Provide the [X, Y] coordinate of the cell's center where the given text is located.  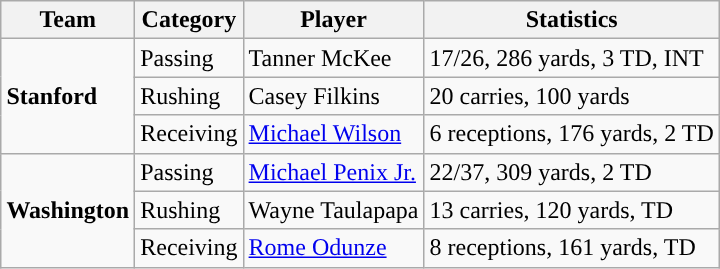
Washington [68, 210]
Michael Wilson [334, 134]
8 receptions, 161 yards, TD [572, 248]
Team [68, 20]
13 carries, 120 yards, TD [572, 210]
Statistics [572, 20]
Tanner McKee [334, 58]
Category [189, 20]
Rome Odunze [334, 248]
17/26, 286 yards, 3 TD, INT [572, 58]
6 receptions, 176 yards, 2 TD [572, 134]
Stanford [68, 96]
Wayne Taulapapa [334, 210]
22/37, 309 yards, 2 TD [572, 172]
Player [334, 20]
20 carries, 100 yards [572, 96]
Casey Filkins [334, 96]
Michael Penix Jr. [334, 172]
